Return (x, y) of the center of cell containing provided text 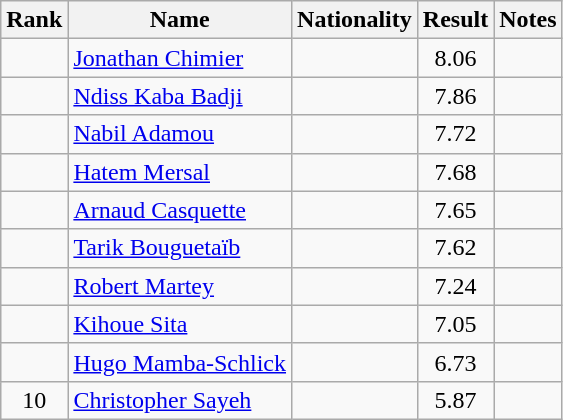
Christopher Sayeh (180, 400)
6.73 (455, 362)
10 (34, 400)
Notes (528, 20)
7.72 (455, 134)
Result (455, 20)
Tarik Bouguetaïb (180, 248)
Nationality (355, 20)
5.87 (455, 400)
7.62 (455, 248)
Ndiss Kaba Badji (180, 96)
7.65 (455, 210)
Rank (34, 20)
Hatem Mersal (180, 172)
7.24 (455, 286)
8.06 (455, 58)
Jonathan Chimier (180, 58)
Name (180, 20)
7.05 (455, 324)
Hugo Mamba-Schlick (180, 362)
Kihoue Sita (180, 324)
7.68 (455, 172)
Arnaud Casquette (180, 210)
7.86 (455, 96)
Robert Martey (180, 286)
Nabil Adamou (180, 134)
